For the text-containing cell, return its midpoint in (X, Y) coordinate format. 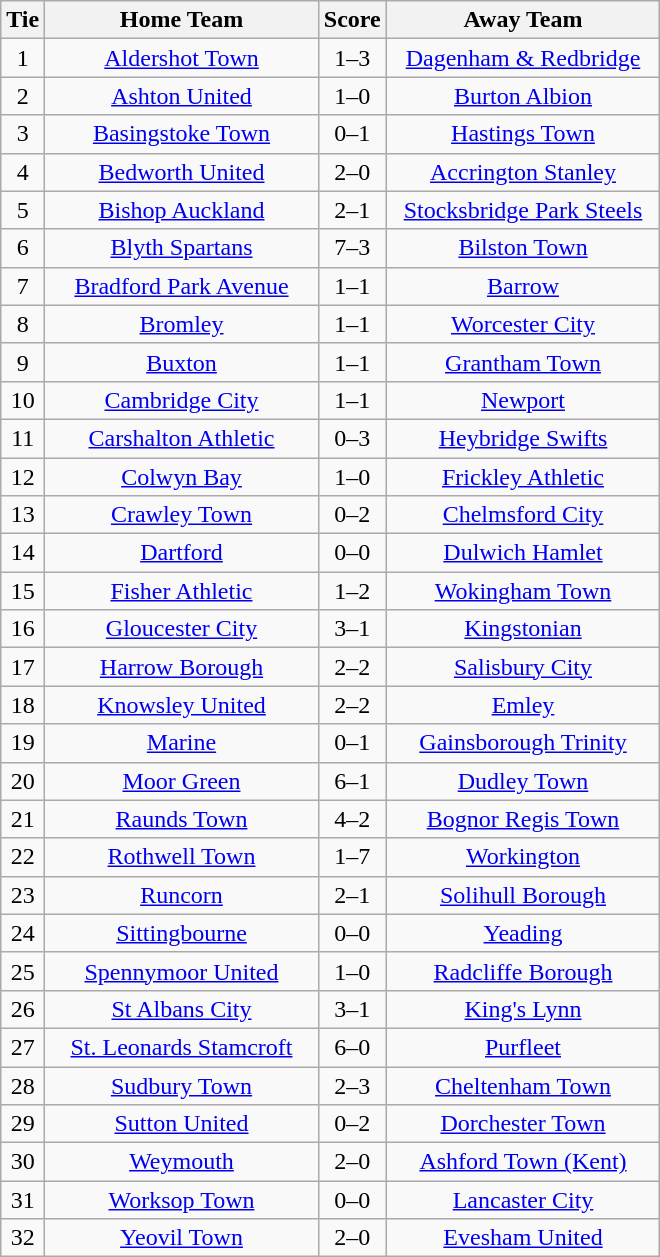
16 (23, 629)
Dagenham & Redbridge (523, 58)
9 (23, 362)
Buxton (182, 362)
Carshalton Athletic (182, 438)
Newport (523, 400)
Score (352, 20)
Raunds Town (182, 819)
19 (23, 743)
Stocksbridge Park Steels (523, 210)
3 (23, 134)
Purfleet (523, 1047)
Worcester City (523, 324)
31 (23, 1200)
1 (23, 58)
Dulwich Hamlet (523, 553)
Evesham United (523, 1238)
Solihull Borough (523, 895)
Dorchester Town (523, 1124)
28 (23, 1085)
Colwyn Bay (182, 477)
Marine (182, 743)
Yeading (523, 933)
15 (23, 591)
6–1 (352, 781)
Moor Green (182, 781)
Accrington Stanley (523, 172)
Frickley Athletic (523, 477)
Lancaster City (523, 1200)
18 (23, 705)
21 (23, 819)
24 (23, 933)
Emley (523, 705)
Cheltenham Town (523, 1085)
13 (23, 515)
Away Team (523, 20)
St. Leonards Stamcroft (182, 1047)
Bradford Park Avenue (182, 286)
Ashford Town (Kent) (523, 1162)
32 (23, 1238)
Chelmsford City (523, 515)
6 (23, 248)
Cambridge City (182, 400)
17 (23, 667)
Barrow (523, 286)
20 (23, 781)
5 (23, 210)
12 (23, 477)
Bilston Town (523, 248)
Grantham Town (523, 362)
Sittingbourne (182, 933)
11 (23, 438)
Bedworth United (182, 172)
Gainsborough Trinity (523, 743)
Weymouth (182, 1162)
Runcorn (182, 895)
Radcliffe Borough (523, 971)
Fisher Athletic (182, 591)
Worksop Town (182, 1200)
Heybridge Swifts (523, 438)
22 (23, 857)
7 (23, 286)
Crawley Town (182, 515)
Sudbury Town (182, 1085)
Basingstoke Town (182, 134)
Harrow Borough (182, 667)
Bromley (182, 324)
Tie (23, 20)
Sutton United (182, 1124)
1–7 (352, 857)
Wokingham Town (523, 591)
Home Team (182, 20)
Spennymoor United (182, 971)
6–0 (352, 1047)
25 (23, 971)
Blyth Spartans (182, 248)
Workington (523, 857)
Bognor Regis Town (523, 819)
King's Lynn (523, 1009)
10 (23, 400)
Rothwell Town (182, 857)
23 (23, 895)
1–2 (352, 591)
Gloucester City (182, 629)
Salisbury City (523, 667)
St Albans City (182, 1009)
Kingstonian (523, 629)
8 (23, 324)
30 (23, 1162)
7–3 (352, 248)
Burton Albion (523, 96)
26 (23, 1009)
27 (23, 1047)
2 (23, 96)
1–3 (352, 58)
4 (23, 172)
Aldershot Town (182, 58)
Bishop Auckland (182, 210)
Knowsley United (182, 705)
Dartford (182, 553)
Ashton United (182, 96)
2–3 (352, 1085)
4–2 (352, 819)
Yeovil Town (182, 1238)
14 (23, 553)
Dudley Town (523, 781)
Hastings Town (523, 134)
29 (23, 1124)
0–3 (352, 438)
